Determine the [X, Y] coordinate at the center of the cell enclosing the given text.  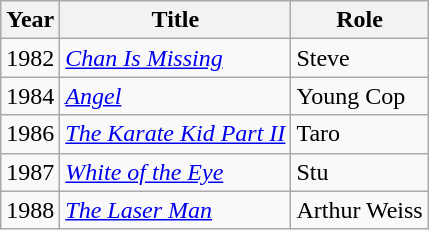
Steve [360, 58]
The Karate Kid Part II [176, 134]
1988 [30, 210]
White of the Eye [176, 172]
1987 [30, 172]
Title [176, 20]
1982 [30, 58]
Stu [360, 172]
Angel [176, 96]
The Laser Man [176, 210]
Young Cop [360, 96]
Chan Is Missing [176, 58]
1986 [30, 134]
1984 [30, 96]
Year [30, 20]
Role [360, 20]
Taro [360, 134]
Arthur Weiss [360, 210]
